Identify which cell holds the provided text, then report its [x, y] central coordinate. 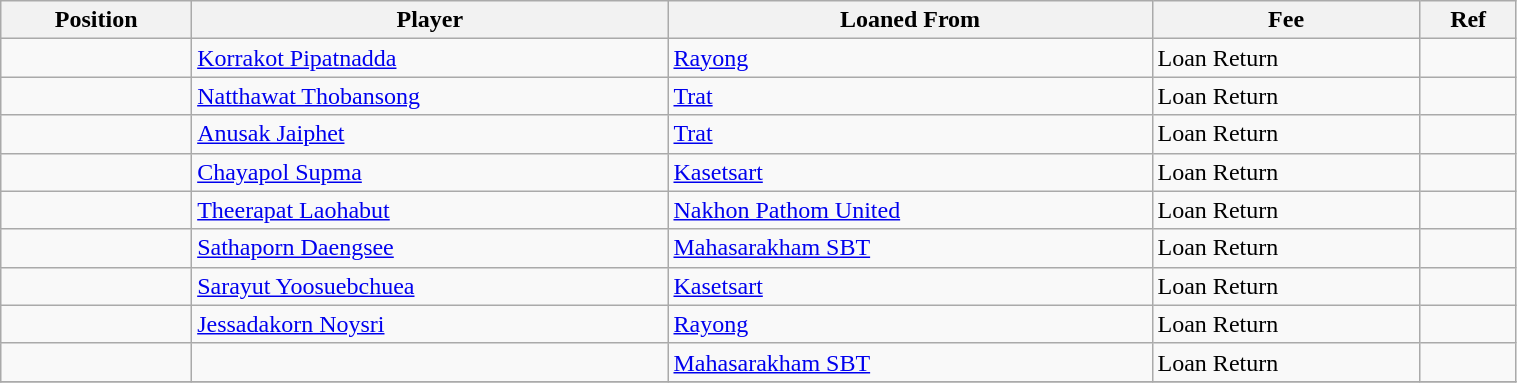
Sathaporn Daengsee [430, 248]
Player [430, 20]
Theerapat Laohabut [430, 210]
Jessadakorn Noysri [430, 324]
Anusak Jaiphet [430, 134]
Fee [1286, 20]
Korrakot Pipatnadda [430, 58]
Sarayut Yoosuebchuea [430, 286]
Ref [1468, 20]
Loaned From [910, 20]
Chayapol Supma [430, 172]
Position [96, 20]
Nakhon Pathom United [910, 210]
Natthawat Thobansong [430, 96]
